Return the [x, y] coordinate for the center point of the cell that contains the specified text.  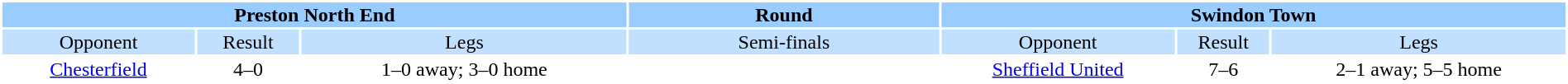
Chesterfield [98, 69]
4–0 [248, 69]
Sheffield United [1058, 69]
Swindon Town [1254, 15]
7–6 [1223, 69]
Round [784, 15]
2–1 away; 5–5 home [1419, 69]
1–0 away; 3–0 home [465, 69]
Semi-finals [784, 42]
Preston North End [314, 15]
